Scan for the cell matching the given text and deliver its [X, Y] coordinate at center. 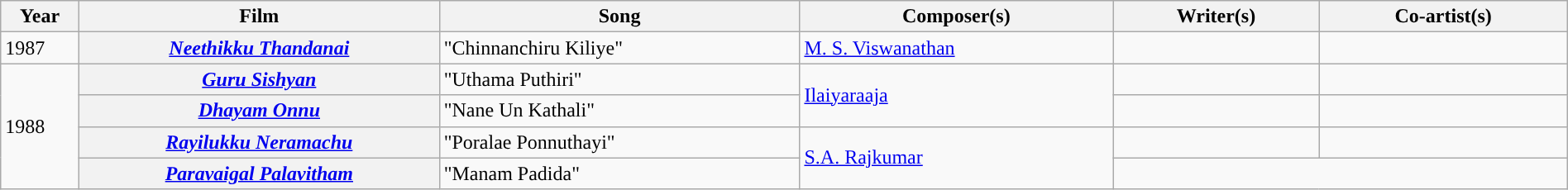
Year [40, 17]
Neethikku Thandanai [259, 48]
M. S. Viswanathan [956, 48]
"Poralae Ponnuthayi" [619, 142]
Guru Sishyan [259, 79]
1988 [40, 126]
Writer(s) [1216, 17]
Song [619, 17]
Film [259, 17]
Co-artist(s) [1443, 17]
S.A. Rajkumar [956, 158]
Ilaiyaraaja [956, 95]
"Manam Padida" [619, 173]
1987 [40, 48]
Composer(s) [956, 17]
Paravaigal Palavitham [259, 173]
Rayilukku Neramachu [259, 142]
"Uthama Puthiri" [619, 79]
"Chinnanchiru Kiliye" [619, 48]
"Nane Un Kathali" [619, 111]
Dhayam Onnu [259, 111]
